Identify which cell holds the provided text, then report its [X, Y] central coordinate. 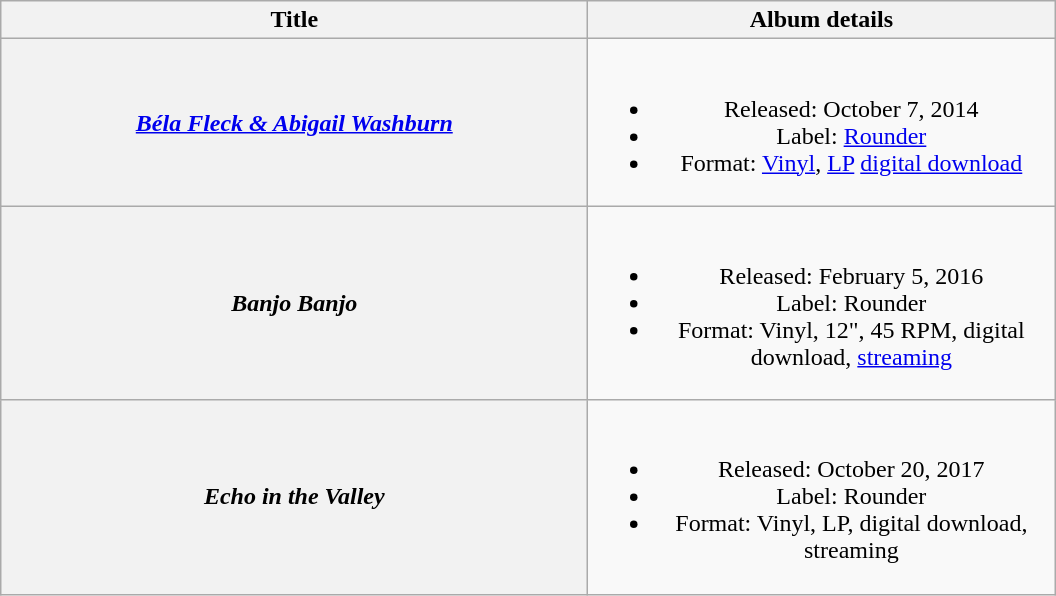
Released: October 20, 2017Label: RounderFormat: Vinyl, LP, digital download, streaming [822, 497]
Released: February 5, 2016Label: RounderFormat: Vinyl, 12", 45 RPM, digital download, streaming [822, 303]
Banjo Banjo [294, 303]
Béla Fleck & Abigail Washburn [294, 122]
Echo in the Valley [294, 497]
Title [294, 20]
Album details [822, 20]
Released: October 7, 2014Label: RounderFormat: Vinyl, LP digital download [822, 122]
